Extract the (X, Y) coordinate from the center of the cell holding the provided text.  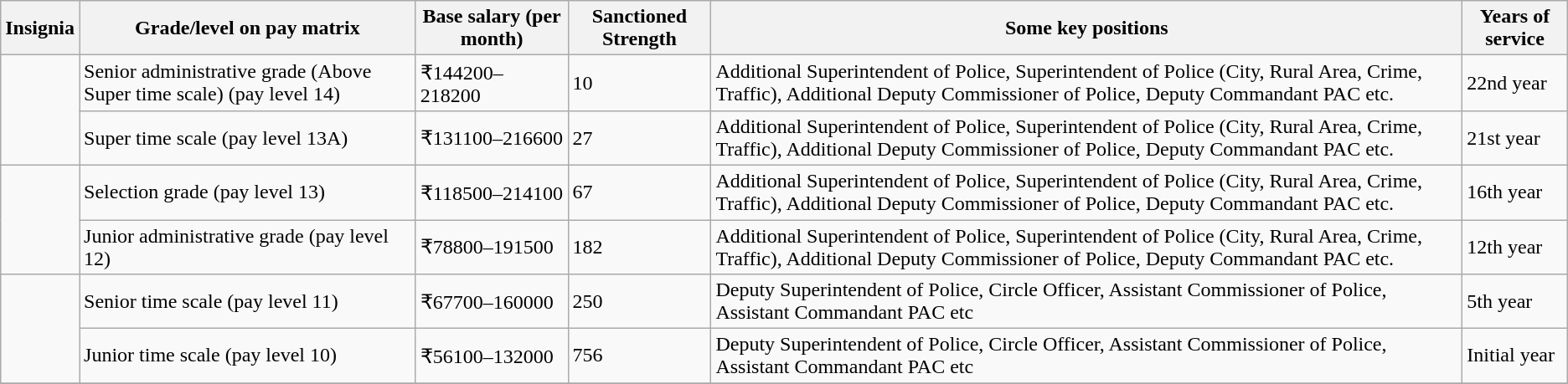
₹78800–191500 (492, 246)
Junior administrative grade (pay level 12) (248, 246)
250 (640, 301)
21st year (1514, 137)
Years of service (1514, 28)
Senior time scale (pay level 11) (248, 301)
Initial year (1514, 356)
Some key positions (1087, 28)
₹131100–216600 (492, 137)
Selection grade (pay level 13) (248, 192)
12th year (1514, 246)
Super time scale (pay level 13A) (248, 137)
22nd year (1514, 84)
₹144200–218200 (492, 84)
₹67700–160000 (492, 301)
27 (640, 137)
Insignia (40, 28)
Base salary (per month) (492, 28)
756 (640, 356)
₹56100–132000 (492, 356)
16th year (1514, 192)
182 (640, 246)
5th year (1514, 301)
10 (640, 84)
Junior time scale (pay level 10) (248, 356)
Senior administrative grade (Above Super time scale) (pay level 14) (248, 84)
67 (640, 192)
Sanctioned Strength (640, 28)
₹118500–214100 (492, 192)
Grade/level on pay matrix (248, 28)
